Locate the cell with the specified text and output its [x, y] center coordinate. 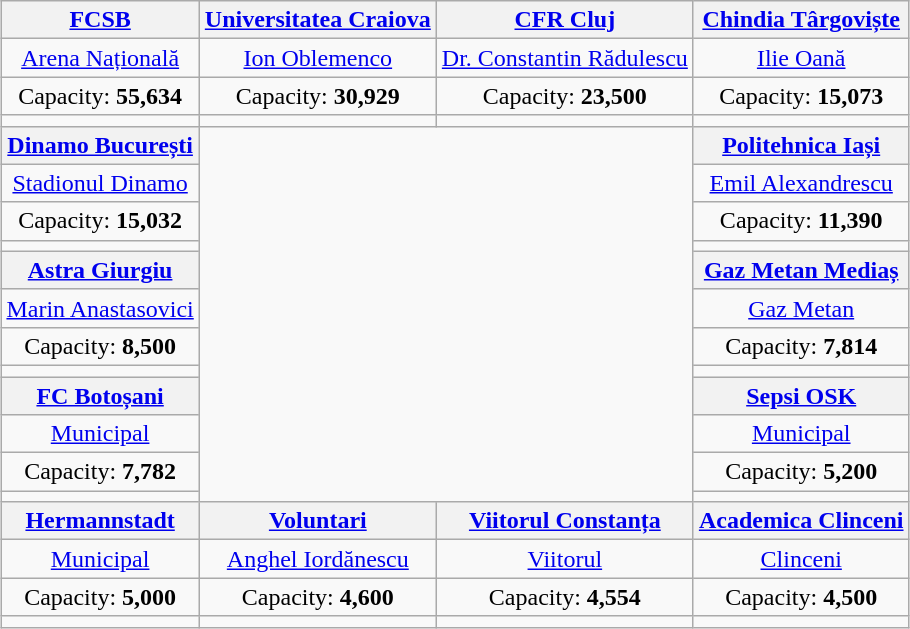
Ion Oblemenco [318, 58]
Hermannstadt [100, 521]
Capacity: 4,554 [564, 597]
Arena Națională [100, 58]
CFR Cluj [564, 20]
Capacity: 5,200 [801, 472]
Capacity: 4,600 [318, 597]
Viitorul [564, 559]
Anghel Iordănescu [318, 559]
Universitatea Craiova [318, 20]
Capacity: 15,032 [100, 221]
Capacity: 55,634 [100, 96]
Capacity: 8,500 [100, 346]
Gaz Metan [801, 308]
Stadionul Dinamo [100, 183]
Capacity: 11,390 [801, 221]
Clinceni [801, 559]
Capacity: 15,073 [801, 96]
Capacity: 23,500 [564, 96]
Viitorul Constanța [564, 521]
Marin Anastasovici [100, 308]
Ilie Oană [801, 58]
Capacity: 7,782 [100, 472]
Capacity: 4,500 [801, 597]
Sepsi OSK [801, 395]
Academica Clinceni [801, 521]
FC Botoșani [100, 395]
Voluntari [318, 521]
Capacity: 7,814 [801, 346]
Capacity: 5,000 [100, 597]
Chindia Târgoviște [801, 20]
Dinamo București [100, 145]
FCSB [100, 20]
Gaz Metan Mediaș [801, 270]
Astra Giurgiu [100, 270]
Capacity: 30,929 [318, 96]
Emil Alexandrescu [801, 183]
Politehnica Iași [801, 145]
Dr. Constantin Rădulescu [564, 58]
